Determine the [x, y] coordinate at the center of the cell enclosing the given text.  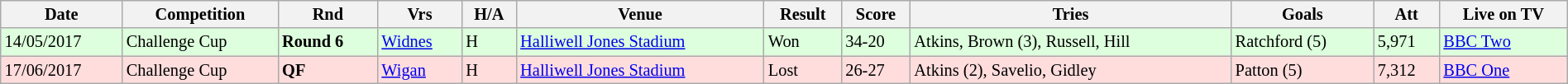
34-20 [875, 42]
Date [61, 14]
Score [875, 14]
Vrs [419, 14]
Atkins, Brown (3), Russell, Hill [1071, 42]
Rnd [327, 14]
Won [802, 42]
26-27 [875, 70]
BBC Two [1503, 42]
Att [1407, 14]
5,971 [1407, 42]
Lost [802, 70]
7,312 [1407, 70]
Result [802, 14]
Atkins (2), Savelio, Gidley [1071, 70]
Tries [1071, 14]
Round 6 [327, 42]
Widnes [419, 42]
Live on TV [1503, 14]
Goals [1303, 14]
Patton (5) [1303, 70]
Wigan [419, 70]
Venue [640, 14]
Ratchford (5) [1303, 42]
Competition [200, 14]
H/A [489, 14]
14/05/2017 [61, 42]
17/06/2017 [61, 70]
QF [327, 70]
BBC One [1503, 70]
